Identify which cell holds the provided text, then report its [X, Y] central coordinate. 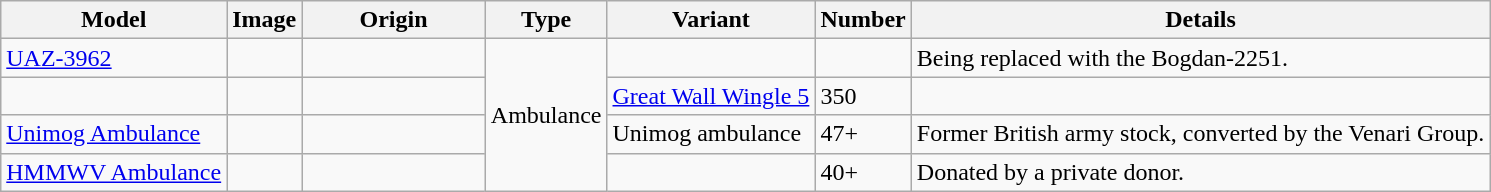
UAZ-3962 [114, 58]
Great Wall Wingle 5 [711, 96]
Model [114, 20]
Number [863, 20]
Details [1200, 20]
Variant [711, 20]
Donated by a private donor. [1200, 172]
Being replaced with the Bogdan-2251. [1200, 58]
Ambulance [546, 115]
Unimog ambulance [711, 134]
40+ [863, 172]
Unimog Ambulance [114, 134]
350 [863, 96]
Former British army stock, converted by the Venari Group. [1200, 134]
Image [264, 20]
47+ [863, 134]
HMMWV Ambulance [114, 172]
Origin [394, 20]
Type [546, 20]
